For the text-containing cell, return its midpoint in [X, Y] coordinate format. 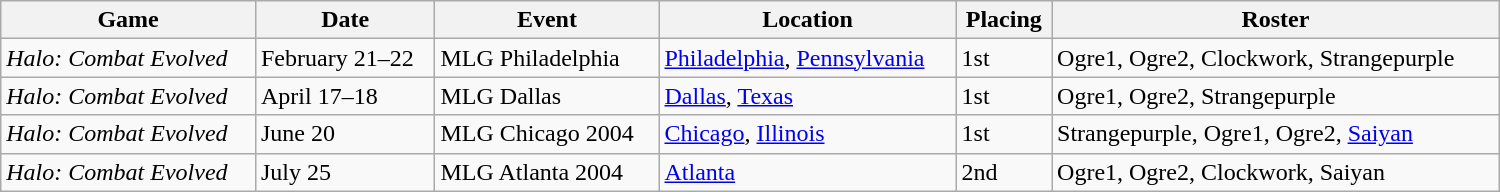
Roster [1276, 20]
Event [547, 20]
Ogre1, Ogre2, Clockwork, Saiyan [1276, 172]
MLG Atlanta 2004 [547, 172]
MLG Philadelphia [547, 58]
Ogre1, Ogre2, Clockwork, Strangepurple [1276, 58]
Chicago, Illinois [808, 134]
Strangepurple, Ogre1, Ogre2, Saiyan [1276, 134]
Atlanta [808, 172]
April 17–18 [344, 96]
Location [808, 20]
MLG Dallas [547, 96]
Date [344, 20]
2nd [1004, 172]
June 20 [344, 134]
Game [128, 20]
Dallas, Texas [808, 96]
MLG Chicago 2004 [547, 134]
July 25 [344, 172]
February 21–22 [344, 58]
Placing [1004, 20]
Philadelphia, Pennsylvania [808, 58]
Ogre1, Ogre2, Strangepurple [1276, 96]
